Provide the [X, Y] coordinate of the cell's center where the given text is located.  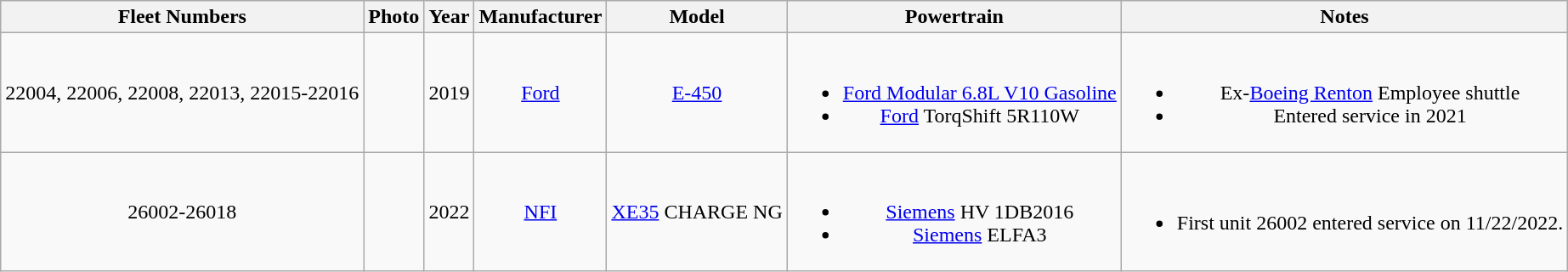
Year [449, 17]
Model [697, 17]
XE35 CHARGE NG [697, 212]
2019 [449, 93]
2022 [449, 212]
22004, 22006, 22008, 22013, 22015-22016 [182, 93]
26002-26018 [182, 212]
Manufacturer [541, 17]
Ford [541, 93]
Notes [1344, 17]
E-450 [697, 93]
Ford Modular 6.8L V10 GasolineFord TorqShift 5R110W [954, 93]
Fleet Numbers [182, 17]
Photo [394, 17]
Ex-Boeing Renton Employee shuttleEntered service in 2021 [1344, 93]
Siemens HV 1DB2016Siemens ELFA3 [954, 212]
NFI [541, 212]
Powertrain [954, 17]
First unit 26002 entered service on 11/22/2022. [1344, 212]
